Extract the [X, Y] coordinate from the center of the cell holding the provided text.  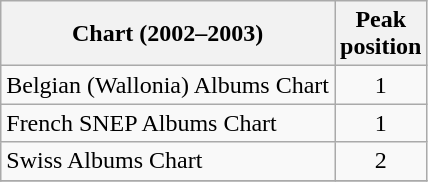
Belgian (Wallonia) Albums Chart [168, 85]
French SNEP Albums Chart [168, 123]
Peakposition [380, 34]
2 [380, 161]
Swiss Albums Chart [168, 161]
Chart (2002–2003) [168, 34]
